From the cell containing the given text, extract its center point as [x, y] coordinate. 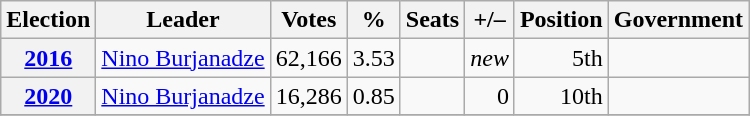
new [490, 58]
Seats [432, 20]
10th [561, 96]
5th [561, 58]
Government [678, 20]
Votes [308, 20]
3.53 [374, 58]
2020 [48, 96]
62,166 [308, 58]
0.85 [374, 96]
2016 [48, 58]
16,286 [308, 96]
Election [48, 20]
+/– [490, 20]
Position [561, 20]
% [374, 20]
Leader [183, 20]
0 [490, 96]
